Extract the [X, Y] coordinate from the center of the cell holding the provided text.  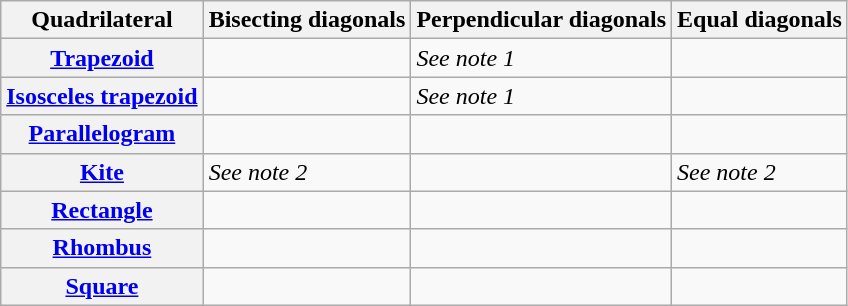
Perpendicular diagonals [542, 20]
Bisecting diagonals [307, 20]
Square [102, 286]
Equal diagonals [760, 20]
Rhombus [102, 248]
Rectangle [102, 210]
Kite [102, 172]
Quadrilateral [102, 20]
Isosceles trapezoid [102, 96]
Trapezoid [102, 58]
Parallelogram [102, 134]
